Extract the [x, y] coordinate from the center of the cell holding the provided text.  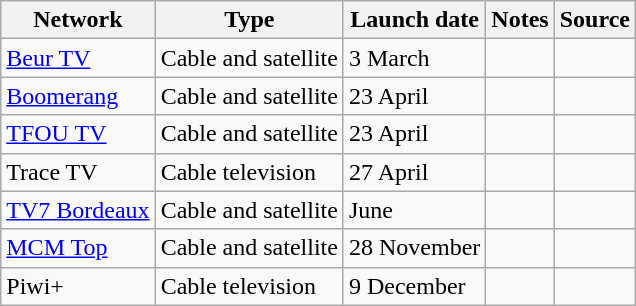
MCM Top [78, 248]
9 December [414, 286]
28 November [414, 248]
Beur TV [78, 58]
Network [78, 20]
Launch date [414, 20]
Type [249, 20]
Trace TV [78, 172]
27 April [414, 172]
Source [594, 20]
TFOU TV [78, 134]
June [414, 210]
Notes [520, 20]
Boomerang [78, 96]
3 March [414, 58]
Piwi+ [78, 286]
TV7 Bordeaux [78, 210]
